Find where the given text appears and provide that cell's center as (x, y) coordinate. 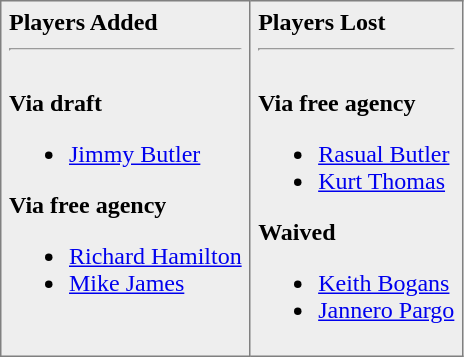
Players Lost Via free agencyRasual ButlerKurt ThomasWaivedKeith BogansJannero Pargo (356, 179)
Players Added Via draftJimmy ButlerVia free agencyRichard HamiltonMike James (126, 179)
